Find where the given text appears and provide that cell's center as (X, Y) coordinate. 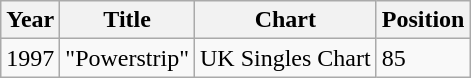
1997 (30, 58)
85 (423, 58)
Position (423, 20)
Chart (285, 20)
Year (30, 20)
Title (128, 20)
UK Singles Chart (285, 58)
"Powerstrip" (128, 58)
